Return (x, y) of the center of cell containing provided text 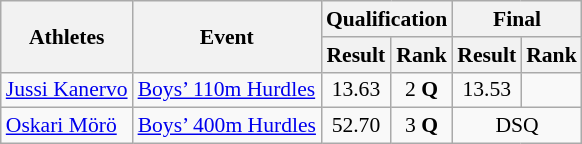
Boys’ 400m Hurdles (227, 126)
Boys’ 110m Hurdles (227, 90)
52.70 (356, 126)
3 Q (422, 126)
Final (516, 19)
Qualification (386, 19)
DSQ (516, 126)
Oskari Mörö (67, 126)
Athletes (67, 36)
Event (227, 36)
Jussi Kanervo (67, 90)
13.53 (486, 90)
13.63 (356, 90)
2 Q (422, 90)
